Find where the given text appears and provide that cell's center as (X, Y) coordinate. 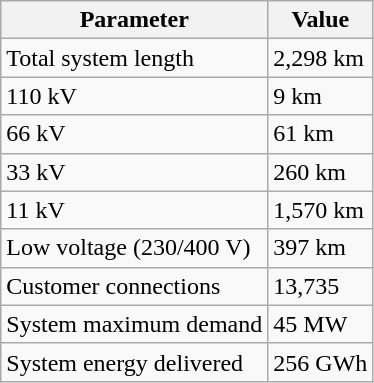
13,735 (320, 286)
61 km (320, 134)
110 kV (134, 96)
256 GWh (320, 362)
11 kV (134, 210)
Total system length (134, 58)
System energy delivered (134, 362)
9 km (320, 96)
33 kV (134, 172)
260 km (320, 172)
66 kV (134, 134)
Value (320, 20)
System maximum demand (134, 324)
397 km (320, 248)
Parameter (134, 20)
Low voltage (230/400 V) (134, 248)
45 MW (320, 324)
Customer connections (134, 286)
1,570 km (320, 210)
2,298 km (320, 58)
